Output the (x, y) coordinate of the center of the cell containing the given text.  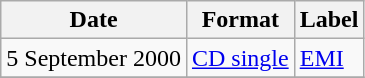
Date (94, 20)
CD single (240, 58)
Format (240, 20)
5 September 2000 (94, 58)
EMI (329, 58)
Label (329, 20)
